Return the (X, Y) coordinate for the center point of the cell that contains the specified text.  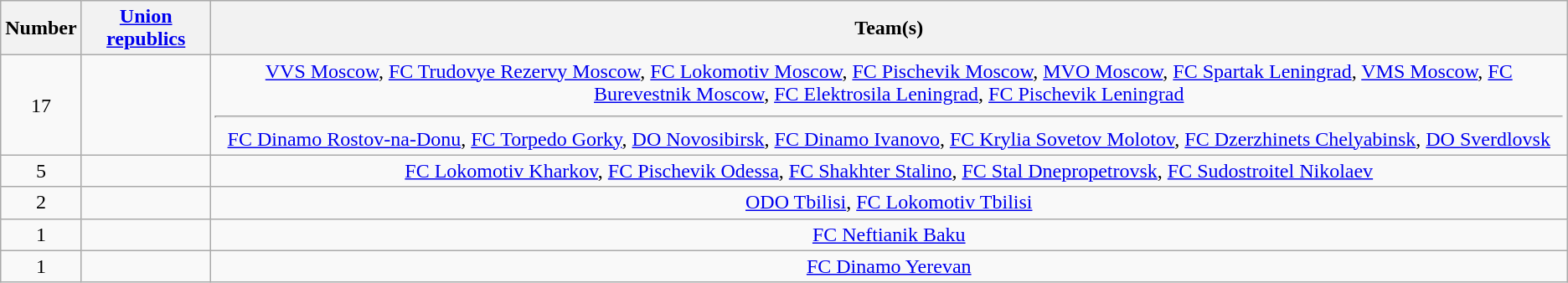
17 (41, 105)
ODO Tbilisi, FC Lokomotiv Tbilisi (889, 203)
FC Dinamo Yerevan (889, 266)
Union republics (146, 28)
FC Lokomotiv Kharkov, FC Pischevik Odessa, FC Shakhter Stalino, FC Stal Dnepropetrovsk, FC Sudostroitel Nikolaev (889, 171)
Number (41, 28)
2 (41, 203)
Team(s) (889, 28)
FC Neftianik Baku (889, 234)
5 (41, 171)
